Identify which cell holds the provided text, then report its [X, Y] central coordinate. 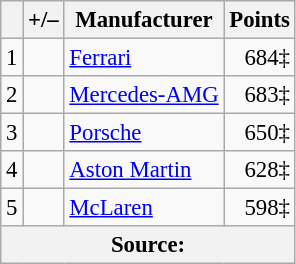
650‡ [260, 133]
684‡ [260, 58]
+/– [44, 20]
McLaren [144, 208]
Source: [148, 245]
Aston Martin [144, 170]
Mercedes-AMG [144, 95]
Points [260, 20]
Ferrari [144, 58]
4 [12, 170]
598‡ [260, 208]
3 [12, 133]
Porsche [144, 133]
628‡ [260, 170]
683‡ [260, 95]
2 [12, 95]
Manufacturer [144, 20]
5 [12, 208]
1 [12, 58]
